Output the [x, y] coordinate of the center of the cell containing the given text.  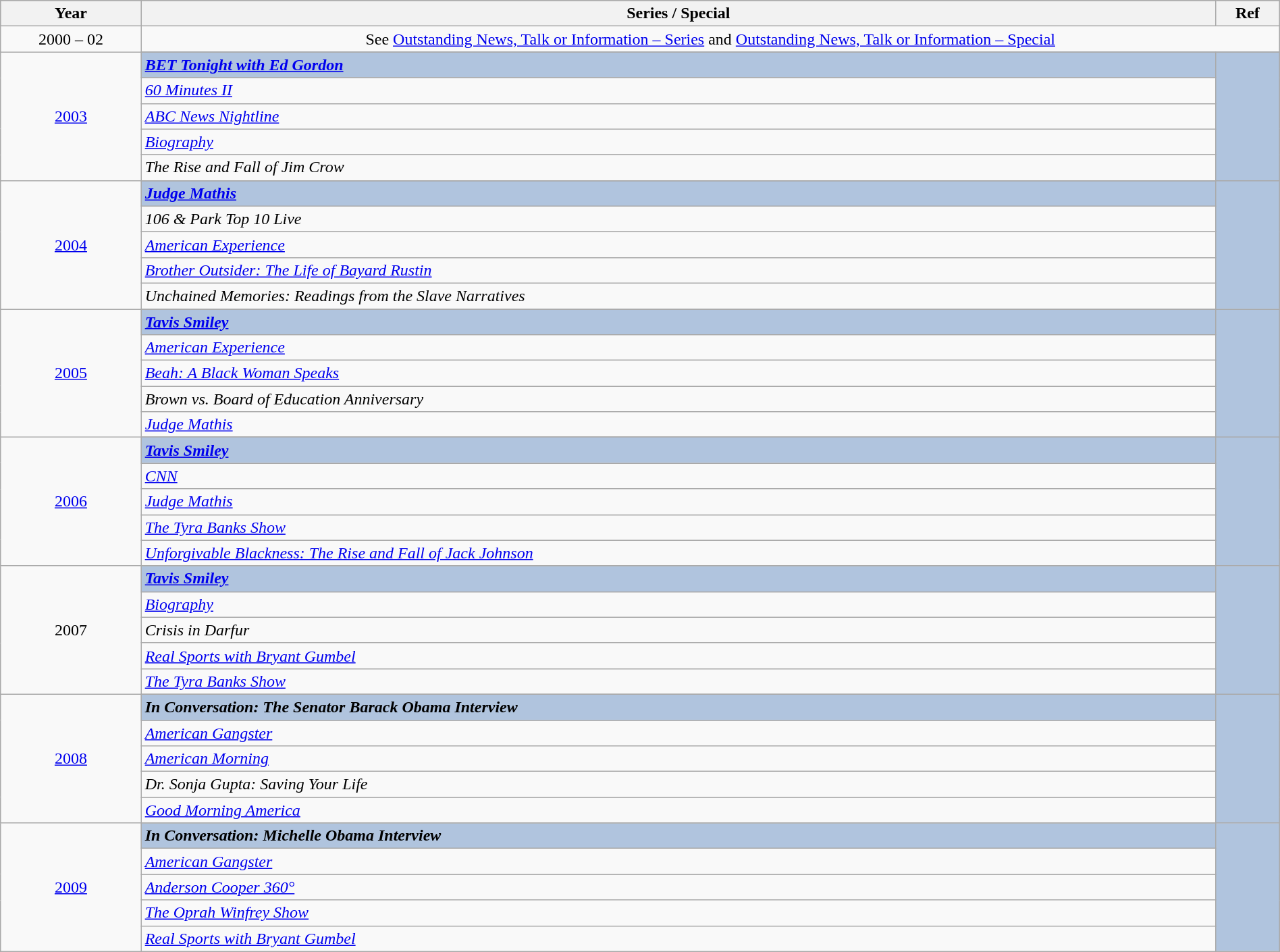
CNN [678, 476]
2000 – 02 [71, 39]
Anderson Cooper 360° [678, 887]
2008 [71, 758]
The Rise and Fall of Jim Crow [678, 167]
Unforgivable Blackness: The Rise and Fall of Jack Johnson [678, 553]
2007 [71, 630]
60 Minutes II [678, 90]
2004 [71, 244]
Beah: A Black Woman Speaks [678, 373]
Good Morning America [678, 810]
BET Tonight with Ed Gordon [678, 65]
Dr. Sonja Gupta: Saving Your Life [678, 785]
Year [71, 14]
See Outstanding News, Talk or Information – Series and Outstanding News, Talk or Information – Special [710, 39]
Brother Outsider: The Life of Bayard Rustin [678, 270]
2009 [71, 887]
In Conversation: Michelle Obama Interview [678, 836]
In Conversation: The Senator Barack Obama Interview [678, 707]
The Oprah Winfrey Show [678, 913]
Brown vs. Board of Education Anniversary [678, 399]
ABC News Nightline [678, 116]
Crisis in Darfur [678, 630]
2003 [71, 116]
2006 [71, 502]
2005 [71, 373]
Ref [1248, 14]
106 & Park Top 10 Live [678, 219]
Unchained Memories: Readings from the Slave Narratives [678, 296]
American Morning [678, 759]
Series / Special [678, 14]
